Scan for the cell matching the given text and deliver its [x, y] coordinate at center. 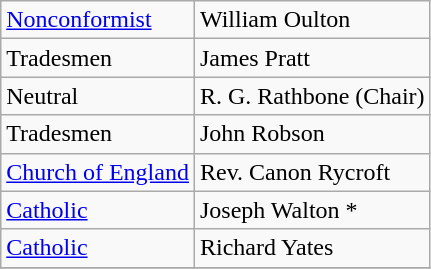
William Oulton [312, 20]
Nonconformist [98, 20]
Church of England [98, 172]
Joseph Walton * [312, 210]
John Robson [312, 134]
Rev. Canon Rycroft [312, 172]
R. G. Rathbone (Chair) [312, 96]
Neutral [98, 96]
Richard Yates [312, 248]
James Pratt [312, 58]
